Return the [x, y] coordinate for the center point of the cell that contains the specified text.  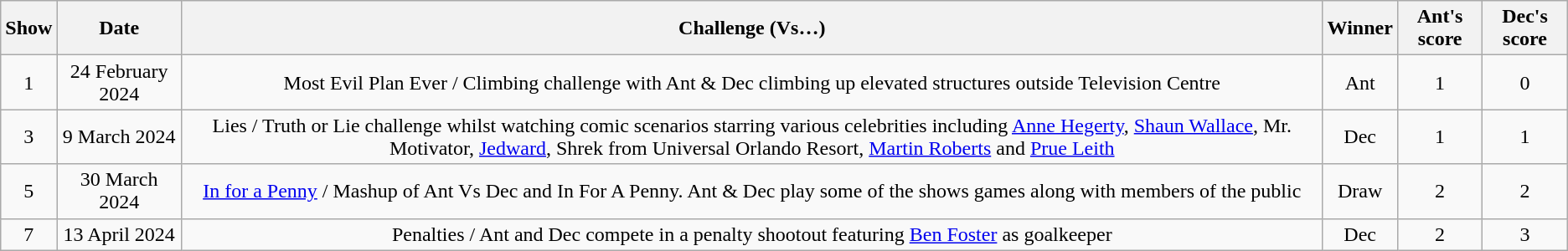
Most Evil Plan Ever / Climbing challenge with Ant & Dec climbing up elevated structures outside Television Centre [752, 82]
9 March 2024 [119, 137]
Penalties / Ant and Dec compete in a penalty shootout featuring Ben Foster as goalkeeper [752, 234]
Ant [1360, 82]
Date [119, 28]
Winner [1360, 28]
24 February 2024 [119, 82]
0 [1524, 82]
5 [28, 191]
13 April 2024 [119, 234]
Dec's score [1524, 28]
Draw [1360, 191]
7 [28, 234]
Ant's score [1439, 28]
In for a Penny / Mashup of Ant Vs Dec and In For A Penny. Ant & Dec play some of the shows games along with members of the public [752, 191]
30 March 2024 [119, 191]
Show [28, 28]
Challenge (Vs…) [752, 28]
